Search for the cell housing the specified text and yield its [x, y] center coordinate. 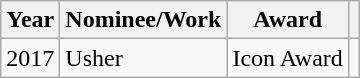
2017 [30, 58]
Award [288, 20]
Nominee/Work [144, 20]
Year [30, 20]
Icon Award [288, 58]
Usher [144, 58]
